For the text-containing cell, return its midpoint in [x, y] coordinate format. 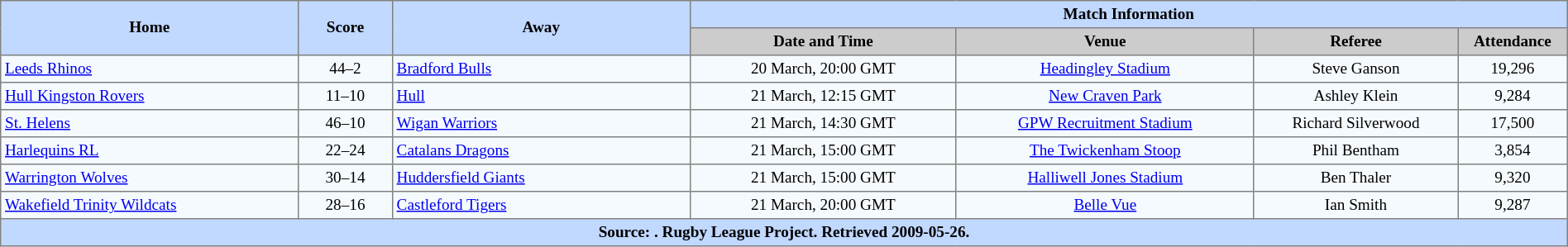
17,500 [1513, 124]
9,287 [1513, 205]
9,284 [1513, 96]
Venue [1105, 41]
Bradford Bulls [541, 69]
Leeds Rhinos [150, 69]
Home [150, 28]
3,854 [1513, 150]
Wakefield Trinity Wildcats [150, 205]
Halliwell Jones Stadium [1105, 178]
Score [346, 28]
Phil Bentham [1355, 150]
Harlequins RL [150, 150]
Wigan Warriors [541, 124]
22–24 [346, 150]
28–16 [346, 205]
Attendance [1513, 41]
Ashley Klein [1355, 96]
Warrington Wolves [150, 178]
Hull Kingston Rovers [150, 96]
Away [541, 28]
Match Information [1128, 15]
30–14 [346, 178]
Ian Smith [1355, 205]
11–10 [346, 96]
The Twickenham Stoop [1105, 150]
21 March, 12:15 GMT [823, 96]
GPW Recruitment Stadium [1105, 124]
Steve Ganson [1355, 69]
Ben Thaler [1355, 178]
9,320 [1513, 178]
Huddersfield Giants [541, 178]
Headingley Stadium [1105, 69]
New Craven Park [1105, 96]
20 March, 20:00 GMT [823, 69]
Castleford Tigers [541, 205]
Date and Time [823, 41]
Source: . Rugby League Project. Retrieved 2009-05-26. [784, 233]
44–2 [346, 69]
Catalans Dragons [541, 150]
Belle Vue [1105, 205]
Referee [1355, 41]
Hull [541, 96]
St. Helens [150, 124]
19,296 [1513, 69]
46–10 [346, 124]
Richard Silverwood [1355, 124]
21 March, 14:30 GMT [823, 124]
21 March, 20:00 GMT [823, 205]
